Determine the (X, Y) coordinate at the center of the cell enclosing the given text.  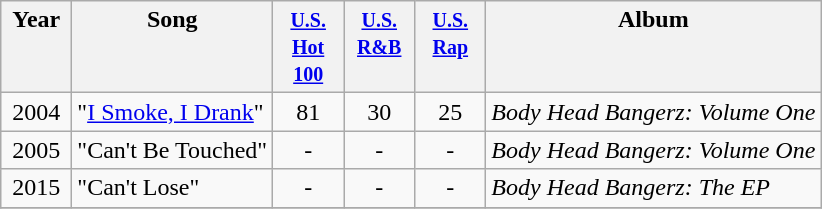
30 (380, 112)
81 (308, 112)
U.S. R&B (380, 47)
25 (450, 112)
Album (654, 47)
Song (172, 47)
"Can't Be Touched" (172, 150)
U.S. Hot 100 (308, 47)
2005 (36, 150)
2004 (36, 112)
Year (36, 47)
2015 (36, 188)
"Can't Lose" (172, 188)
"I Smoke, I Drank" (172, 112)
U.S. Rap (450, 47)
Body Head Bangerz: The EP (654, 188)
